Provide the [X, Y] coordinate of the cell's center where the given text is located.  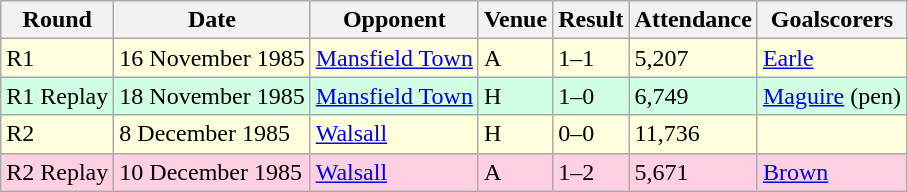
R2 [58, 134]
R2 Replay [58, 172]
Round [58, 20]
1–0 [591, 96]
18 November 1985 [212, 96]
Maguire (pen) [832, 96]
R1 [58, 58]
0–0 [591, 134]
Brown [832, 172]
1–2 [591, 172]
Venue [515, 20]
16 November 1985 [212, 58]
8 December 1985 [212, 134]
Goalscorers [832, 20]
5,207 [693, 58]
R1 Replay [58, 96]
11,736 [693, 134]
6,749 [693, 96]
10 December 1985 [212, 172]
Earle [832, 58]
Date [212, 20]
5,671 [693, 172]
1–1 [591, 58]
Opponent [394, 20]
Attendance [693, 20]
Result [591, 20]
